Provide the (X, Y) coordinate of the cell's center where the given text is located.  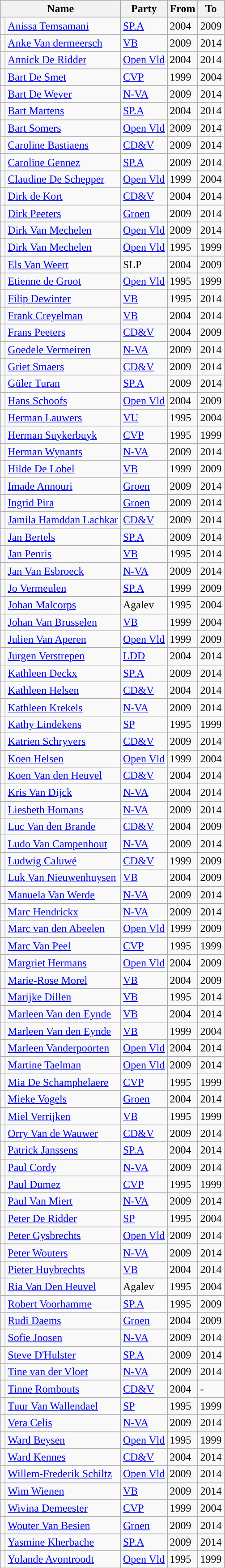
Imade Annouri (63, 486)
Marie-Rose Morel (63, 980)
Tuur Van Wallendael (63, 1406)
Jurgen Verstrepen (63, 656)
Ludwig Caluwé (63, 861)
Steve D'Hulster (63, 1355)
Orry Van de Wauwer (63, 1133)
Manuela Van Werde (63, 895)
Claudine De Schepper (63, 179)
Jamila Hamddan Lachkar (63, 520)
Liesbeth Homans (63, 810)
Wim Wienen (63, 1491)
Bart De Wever (63, 94)
Koen Van den Heuvel (63, 776)
Tine van der Vloet (63, 1372)
Marc Hendrickx (63, 912)
Frank Creyelman (63, 316)
From (183, 9)
Ward Kennes (63, 1457)
Luk Van Nieuwenhuysen (63, 878)
Kathleen Helsen (63, 690)
Miel Verrijken (63, 1116)
Filip Dewinter (63, 299)
Party (144, 9)
Martine Taelman (63, 1065)
Peter De Ridder (63, 1218)
Paul Van Miert (63, 1201)
Caroline Gennez (63, 162)
Tinne Rombouts (63, 1389)
SLP (144, 265)
Patrick Janssens (63, 1150)
Etienne de Groot (63, 282)
Herman Wynants (63, 452)
Kathleen Deckx (63, 673)
Kathleen Krekels (63, 707)
Bart Martens (63, 111)
Kathy Lindekens (63, 724)
Jan Bertels (63, 537)
Anke Van dermeersch (63, 43)
Ward Beysen (63, 1440)
Peter Gysbrechts (63, 1235)
Herman Suykerbuyk (63, 435)
Jan Van Esbroeck (63, 571)
Hans Schoofs (63, 401)
Herman Lauwers (63, 418)
Dirk Peeters (63, 214)
Johan Malcorps (63, 605)
Ludo Van Campenhout (63, 844)
Margriet Hermans (63, 963)
Kris Van Dijck (63, 793)
Güler Turan (63, 384)
Dirk de Kort (63, 196)
Hilde De Lobel (63, 469)
Annick De Ridder (63, 60)
Ingrid Pira (63, 503)
Ria Van Den Heuvel (63, 1286)
Wouter Van Besien (63, 1525)
Frans Peeters (63, 333)
Robert Voorhamme (63, 1304)
Goedele Vermeiren (63, 350)
Mia De Schamphelaere (63, 1082)
Name (61, 9)
Bart Somers (63, 128)
Katrien Schryvers (63, 741)
Paul Cordy (63, 1167)
Griet Smaers (63, 367)
Jan Penris (63, 554)
Bart De Smet (63, 77)
- (211, 1389)
Pieter Huybrechts (63, 1269)
To (211, 9)
Mieke Vogels (63, 1099)
Paul Dumez (63, 1184)
Koen Helsen (63, 759)
Caroline Bastiaens (63, 145)
VU (144, 418)
Els Van Weert (63, 265)
Peter Wouters (63, 1252)
Willem-Frederik Schiltz (63, 1474)
Marc Van Peel (63, 946)
Marleen Vanderpoorten (63, 1048)
Anissa Temsamani (63, 26)
Yolande Avontroodt (63, 1559)
LDD (144, 656)
Wivina Demeester (63, 1508)
Marc van den Abeelen (63, 929)
Jo Vermeulen (63, 588)
Johan Van Brusselen (63, 622)
Vera Celis (63, 1423)
Rudi Daems (63, 1321)
Marijke Dillen (63, 997)
Julien Van Aperen (63, 639)
Yasmine Kherbache (63, 1542)
Sofie Joosen (63, 1338)
Luc Van den Brande (63, 827)
